Scan for the cell matching the given text and deliver its [X, Y] coordinate at center. 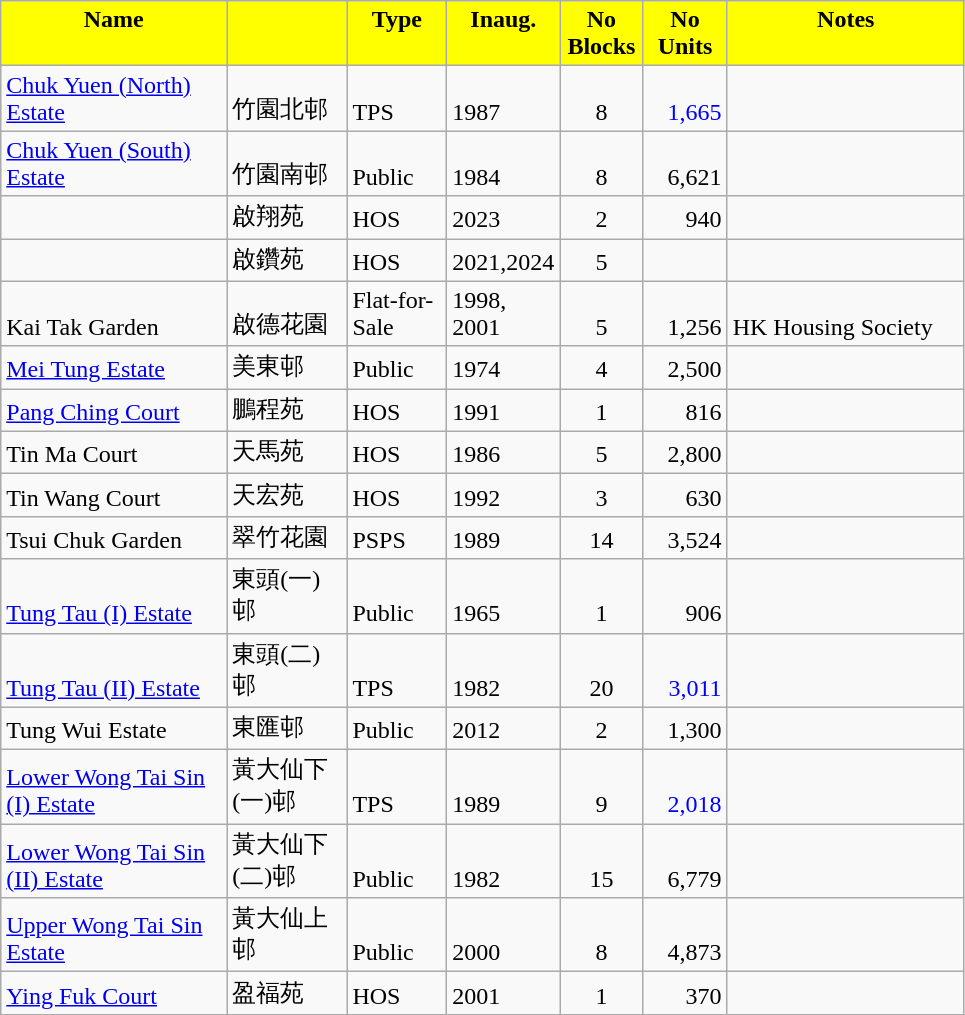
Ying Fuk Court [114, 994]
2000 [504, 935]
9 [602, 787]
14 [602, 538]
2,500 [685, 368]
Mei Tung Estate [114, 368]
1992 [504, 496]
1987 [504, 98]
3 [602, 496]
鵬程苑 [287, 410]
天宏苑 [287, 496]
Notes [846, 34]
東頭(一)邨 [287, 596]
美東邨 [287, 368]
天馬苑 [287, 452]
Lower Wong Tai Sin (II) Estate [114, 861]
黃大仙下(二)邨 [287, 861]
6,621 [685, 164]
Tung Wui Estate [114, 728]
No Units [685, 34]
盈福苑 [287, 994]
1986 [504, 452]
6,779 [685, 861]
1,256 [685, 314]
Pang Ching Court [114, 410]
Inaug. [504, 34]
1991 [504, 410]
竹園北邨 [287, 98]
Type [397, 34]
1974 [504, 368]
黃大仙上邨 [287, 935]
1998, 2001 [504, 314]
Chuk Yuen (North) Estate [114, 98]
1,300 [685, 728]
啟鑽苑 [287, 260]
1,665 [685, 98]
906 [685, 596]
2012 [504, 728]
15 [602, 861]
Kai Tak Garden [114, 314]
940 [685, 218]
Tung Tau (II) Estate [114, 670]
啟德花園 [287, 314]
Tsui Chuk Garden [114, 538]
630 [685, 496]
2001 [504, 994]
Tung Tau (I) Estate [114, 596]
東匯邨 [287, 728]
PSPS [397, 538]
啟翔苑 [287, 218]
Upper Wong Tai Sin Estate [114, 935]
HK Housing Society [846, 314]
No Blocks [602, 34]
黃大仙下(一)邨 [287, 787]
竹園南邨 [287, 164]
Tin Wang Court [114, 496]
3,011 [685, 670]
2021,2024 [504, 260]
1965 [504, 596]
370 [685, 994]
20 [602, 670]
翠竹花園 [287, 538]
4,873 [685, 935]
Tin Ma Court [114, 452]
Lower Wong Tai Sin (I) Estate [114, 787]
4 [602, 368]
2,800 [685, 452]
2,018 [685, 787]
Name [114, 34]
816 [685, 410]
東頭(二)邨 [287, 670]
3,524 [685, 538]
2023 [504, 218]
Flat-for-Sale [397, 314]
Chuk Yuen (South) Estate [114, 164]
1984 [504, 164]
